Scan for the cell matching the given text and deliver its (X, Y) coordinate at center. 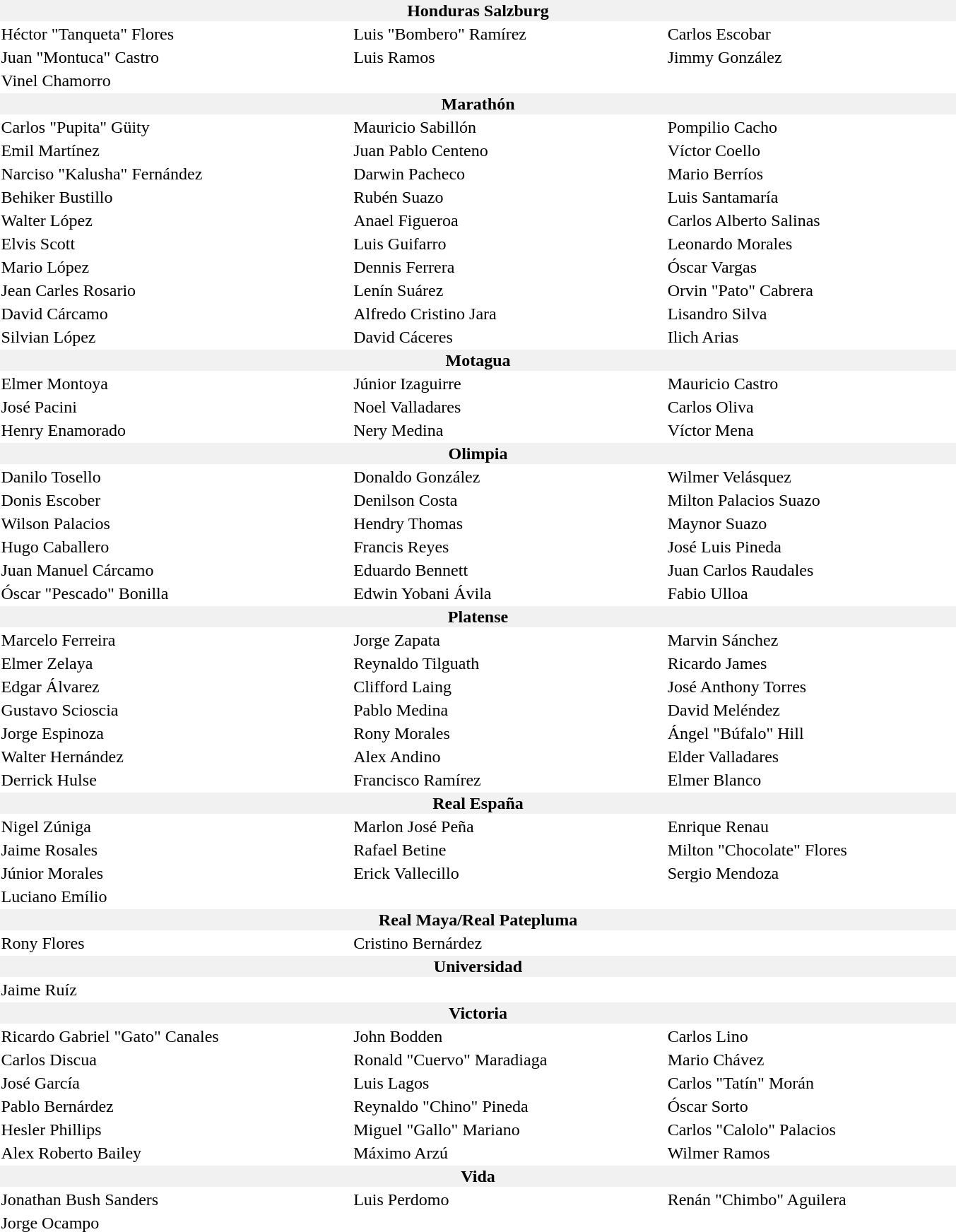
Luciano Emílio (175, 896)
Erick Vallecillo (509, 873)
Milton Palacios Suazo (811, 500)
Elmer Blanco (811, 780)
Miguel "Gallo" Mariano (509, 1130)
Óscar Sorto (811, 1106)
Juan Pablo Centeno (509, 150)
Óscar "Pescado" Bonilla (175, 593)
Emil Martínez (175, 150)
Honduras Salzburg (478, 11)
Carlos "Tatín" Morán (811, 1083)
Mario Berríos (811, 174)
Marathón (478, 104)
Nery Medina (509, 430)
Carlos Oliva (811, 407)
Sergio Mendoza (811, 873)
Francis Reyes (509, 547)
Carlos Escobar (811, 34)
Clifford Laing (509, 687)
Ricardo James (811, 663)
Eduardo Bennett (509, 570)
Elmer Zelaya (175, 663)
Pablo Bernárdez (175, 1106)
Alfredo Cristino Jara (509, 314)
Dennis Ferrera (509, 267)
Vinel Chamorro (175, 81)
Universidad (478, 966)
Júnior Morales (175, 873)
Reynaldo Tilguath (509, 663)
Enrique Renau (811, 827)
Rafael Betine (509, 850)
Jaime Ruíz (175, 990)
Vida (478, 1176)
Carlos Lino (811, 1036)
Pompilio Cacho (811, 127)
Nigel Zúniga (175, 827)
Ricardo Gabriel "Gato" Canales (175, 1036)
John Bodden (509, 1036)
Wilson Palacios (175, 523)
Gustavo Scioscia (175, 710)
Francisco Ramírez (509, 780)
Maynor Suazo (811, 523)
Alex Roberto Bailey (175, 1153)
Walter López (175, 220)
Máximo Arzú (509, 1153)
Jimmy González (811, 57)
Renán "Chimbo" Aguilera (811, 1200)
Luis "Bombero" Ramírez (509, 34)
Hugo Caballero (175, 547)
Ilich Arias (811, 337)
Lisandro Silva (811, 314)
Danilo Tosello (175, 477)
Ángel "Búfalo" Hill (811, 733)
Motagua (478, 360)
Real Maya/Real Patepluma (478, 920)
José Anthony Torres (811, 687)
Luis Ramos (509, 57)
Donis Escober (175, 500)
Jonathan Bush Sanders (175, 1200)
José García (175, 1083)
Jaime Rosales (175, 850)
David Meléndez (811, 710)
Platense (478, 617)
Mauricio Sabillón (509, 127)
Behiker Bustillo (175, 197)
Leonardo Morales (811, 244)
Orvin "Pato" Cabrera (811, 290)
Noel Valladares (509, 407)
David Cáceres (509, 337)
Carlos "Pupita" Güity (175, 127)
Silvian López (175, 337)
Rony Morales (509, 733)
Óscar Vargas (811, 267)
Júnior Izaguirre (509, 384)
Luis Guifarro (509, 244)
Milton "Chocolate" Flores (811, 850)
Juan Manuel Cárcamo (175, 570)
José Pacini (175, 407)
Héctor "Tanqueta" Flores (175, 34)
Mauricio Castro (811, 384)
Carlos "Calolo" Palacios (811, 1130)
Victoria (478, 1013)
José Luis Pineda (811, 547)
Narciso "Kalusha" Fernández (175, 174)
Wilmer Ramos (811, 1153)
Carlos Alberto Salinas (811, 220)
Luis Lagos (509, 1083)
Mario López (175, 267)
Jorge Zapata (509, 640)
Juan "Montuca" Castro (175, 57)
Cristino Bernárdez (509, 943)
Elder Valladares (811, 757)
Elvis Scott (175, 244)
Edgar Álvarez (175, 687)
Víctor Coello (811, 150)
Anael Figueroa (509, 220)
Ronald "Cuervo" Maradiaga (509, 1060)
Wilmer Velásquez (811, 477)
Elmer Montoya (175, 384)
Rony Flores (175, 943)
Mario Chávez (811, 1060)
Carlos Discua (175, 1060)
Marcelo Ferreira (175, 640)
Real España (478, 803)
Olimpia (478, 454)
Luis Santamaría (811, 197)
Donaldo González (509, 477)
Hendry Thomas (509, 523)
Fabio Ulloa (811, 593)
David Cárcamo (175, 314)
Juan Carlos Raudales (811, 570)
Hesler Phillips (175, 1130)
Walter Hernández (175, 757)
Jorge Espinoza (175, 733)
Marlon José Peña (509, 827)
Derrick Hulse (175, 780)
Rubén Suazo (509, 197)
Edwin Yobani Ávila (509, 593)
Luis Perdomo (509, 1200)
Alex Andino (509, 757)
Pablo Medina (509, 710)
Reynaldo "Chino" Pineda (509, 1106)
Lenín Suárez (509, 290)
Jean Carles Rosario (175, 290)
Marvin Sánchez (811, 640)
Víctor Mena (811, 430)
Denilson Costa (509, 500)
Darwin Pacheco (509, 174)
Henry Enamorado (175, 430)
